For the text-containing cell, return its midpoint in [X, Y] coordinate format. 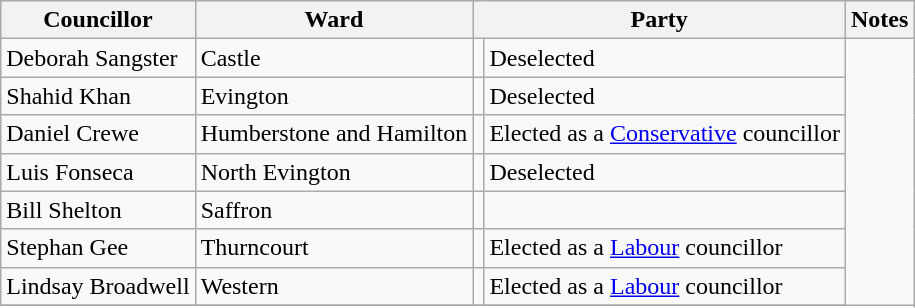
Stephan Gee [98, 248]
Western [334, 286]
Luis Fonseca [98, 172]
Thurncourt [334, 248]
Humberstone and Hamilton [334, 134]
Ward [334, 20]
Elected as a Conservative councillor [665, 134]
Councillor [98, 20]
Notes [879, 20]
Lindsay Broadwell [98, 286]
North Evington [334, 172]
Bill Shelton [98, 210]
Evington [334, 96]
Shahid Khan [98, 96]
Saffron [334, 210]
Deborah Sangster [98, 58]
Daniel Crewe [98, 134]
Castle [334, 58]
Party [660, 20]
